Identify which cell holds the provided text, then report its [X, Y] central coordinate. 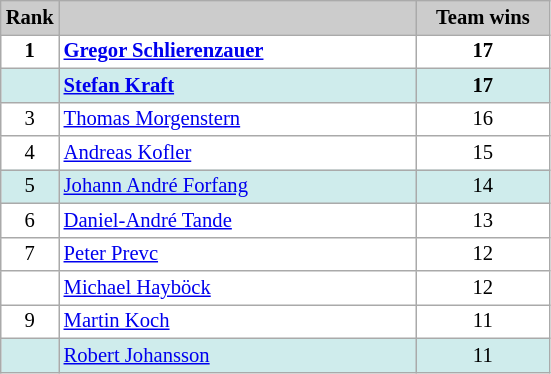
Johann André Forfang [238, 186]
Daniel-André Tande [238, 220]
Stefan Kraft [238, 85]
Gregor Schlierenzauer [238, 51]
Peter Prevc [238, 254]
Andreas Kofler [238, 153]
15 [482, 153]
Thomas Morgenstern [238, 119]
4 [30, 153]
Rank [30, 17]
6 [30, 220]
Team wins [482, 17]
1 [30, 51]
Martin Koch [238, 321]
Michael Hayböck [238, 287]
13 [482, 220]
7 [30, 254]
16 [482, 119]
3 [30, 119]
Robert Johansson [238, 355]
14 [482, 186]
9 [30, 321]
5 [30, 186]
